Return the (X, Y) coordinate for the center point of the cell that contains the specified text.  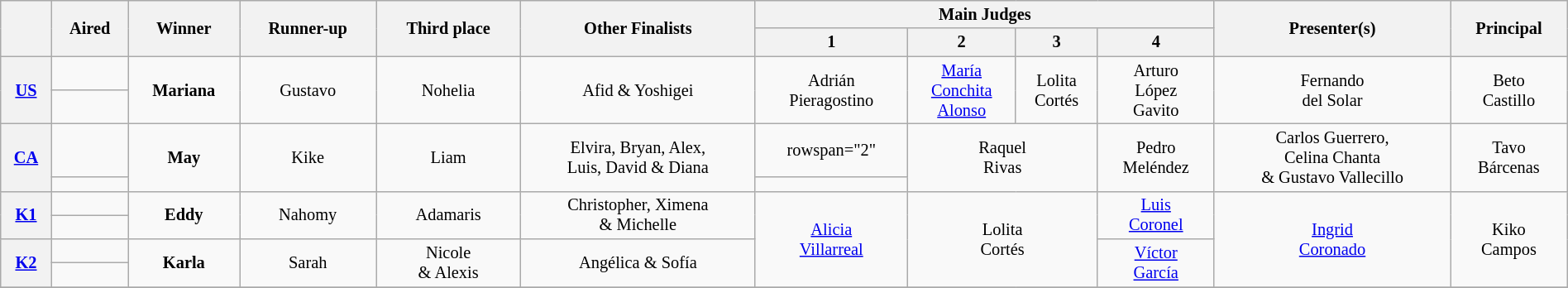
Main Judges (984, 14)
Elvira, Bryan, Alex,Luis, David & Diana (638, 157)
May (184, 157)
Christopher, Ximena& Michelle (638, 215)
Winner (184, 28)
3 (1057, 42)
ArturoLópezGavito (1156, 90)
Kike (308, 157)
Aired (89, 28)
Nohelia (448, 90)
PedroMeléndez (1156, 157)
RaquelRivas (1002, 157)
AdriánPieragostino (831, 90)
Liam (448, 157)
Carlos Guerrero,Celina Chanta& Gustavo Vallecillo (1331, 157)
K2 (26, 263)
1 (831, 42)
Sarah (308, 263)
CA (26, 157)
IngridCoronado (1331, 238)
Fernandodel Solar (1331, 90)
Afid & Yoshigei (638, 90)
Eddy (184, 215)
4 (1156, 42)
Presenter(s) (1331, 28)
AliciaVillarreal (831, 238)
Karla (184, 263)
VíctorGarcía (1156, 263)
Mariana (184, 90)
2 (961, 42)
Nahomy (308, 215)
Gustavo (308, 90)
Other Finalists (638, 28)
Nicole& Alexis (448, 263)
K1 (26, 215)
Angélica & Sofía (638, 263)
US (26, 90)
Runner-up (308, 28)
TavoBárcenas (1509, 157)
MaríaConchitaAlonso (961, 90)
Adamaris (448, 215)
Principal (1509, 28)
LuisCoronel (1156, 215)
KikoCampos (1509, 238)
BetoCastillo (1509, 90)
rowspan="2" (831, 149)
Third place (448, 28)
